Return the (X, Y) coordinate for the center point of the cell that contains the specified text.  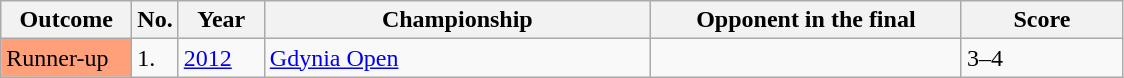
Score (1042, 20)
3–4 (1042, 58)
1. (155, 58)
Runner-up (66, 58)
Gdynia Open (457, 58)
2012 (221, 58)
Championship (457, 20)
Opponent in the final (806, 20)
Outcome (66, 20)
No. (155, 20)
Year (221, 20)
